Find where the given text appears and provide that cell's center as (X, Y) coordinate. 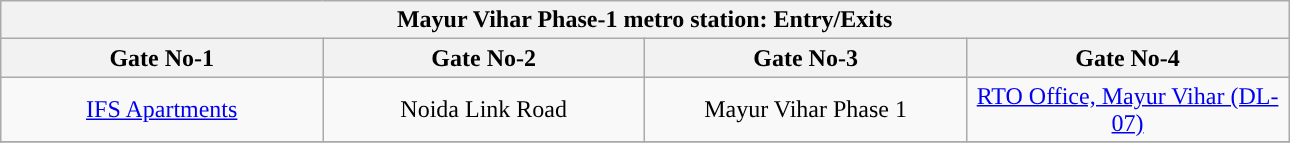
Gate No-2 (484, 58)
RTO Office, Mayur Vihar (DL-07) (1128, 110)
Gate No-3 (806, 58)
Mayur Vihar Phase 1 (806, 110)
Gate No-1 (162, 58)
Noida Link Road (484, 110)
IFS Apartments (162, 110)
Gate No-4 (1128, 58)
Mayur Vihar Phase-1 metro station: Entry/Exits (645, 20)
